Pinpoint the cell where the given text exists, returning its (X, Y) midpoint coordinate. 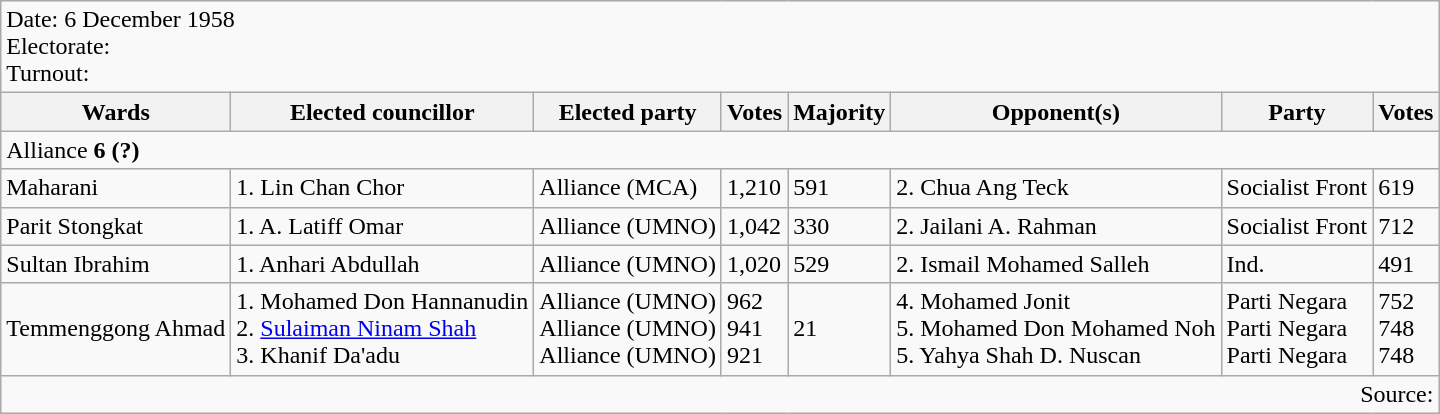
Sultan Ibrahim (116, 264)
4. Mohamed Jonit5. Mohamed Don Mohamed Noh5. Yahya Shah D. Nuscan (1056, 329)
Alliance (MCA) (628, 188)
Parti NegaraParti NegaraParti Negara (1297, 329)
Ind. (1297, 264)
712 (1406, 226)
1. Anhari Abdullah (382, 264)
330 (840, 226)
Elected party (628, 112)
529 (840, 264)
Date: 6 December 1958Electorate: Turnout: (720, 47)
Maharani (116, 188)
619 (1406, 188)
Opponent(s) (1056, 112)
Parit Stongkat (116, 226)
1. Lin Chan Chor (382, 188)
Elected councillor (382, 112)
1. Mohamed Don Hannanudin2. Sulaiman Ninam Shah3. Khanif Da'adu (382, 329)
Source: (720, 394)
Majority (840, 112)
1. A. Latiff Omar (382, 226)
Alliance 6 (?) (720, 150)
1,042 (754, 226)
1,210 (754, 188)
2. Chua Ang Teck (1056, 188)
21 (840, 329)
962941921 (754, 329)
Wards (116, 112)
491 (1406, 264)
2. Ismail Mohamed Salleh (1056, 264)
Party (1297, 112)
2. Jailani A. Rahman (1056, 226)
1,020 (754, 264)
752748748 (1406, 329)
Alliance (UMNO)Alliance (UMNO)Alliance (UMNO) (628, 329)
Temmenggong Ahmad (116, 329)
591 (840, 188)
